For the text-containing cell, return its midpoint in (X, Y) coordinate format. 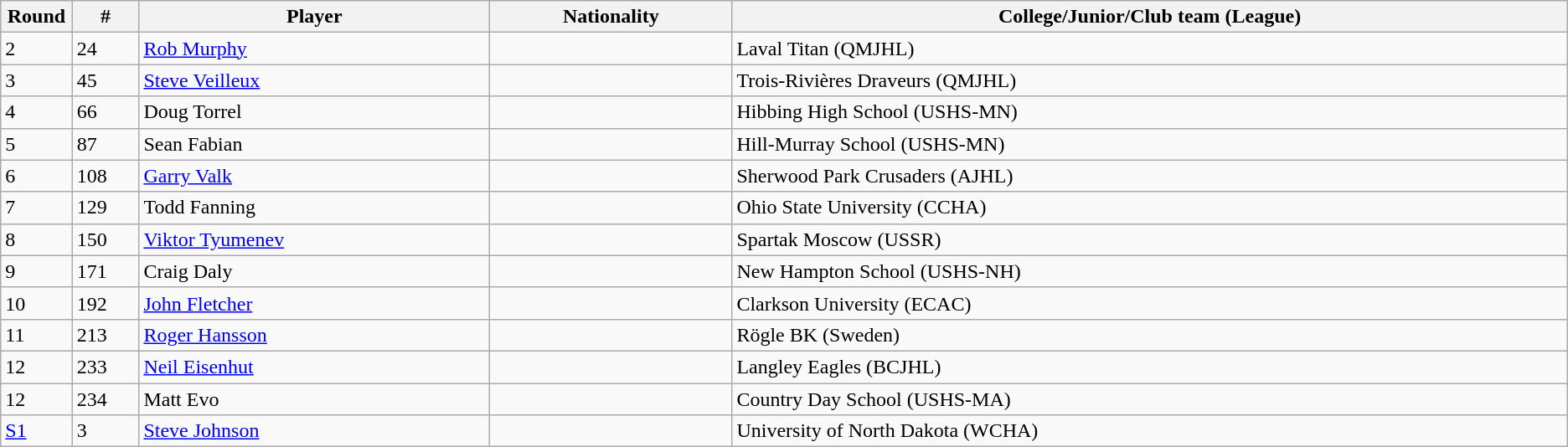
Hibbing High School (USHS-MN) (1149, 112)
Matt Evo (315, 399)
108 (106, 176)
Hill-Murray School (USHS-MN) (1149, 144)
9 (37, 271)
Rob Murphy (315, 49)
234 (106, 399)
6 (37, 176)
45 (106, 80)
Laval Titan (QMJHL) (1149, 49)
4 (37, 112)
Nationality (611, 17)
233 (106, 367)
Langley Eagles (BCJHL) (1149, 367)
Player (315, 17)
213 (106, 335)
Viktor Tyumenev (315, 239)
Spartak Moscow (USSR) (1149, 239)
10 (37, 303)
Round (37, 17)
87 (106, 144)
171 (106, 271)
College/Junior/Club team (League) (1149, 17)
192 (106, 303)
John Fletcher (315, 303)
Doug Torrel (315, 112)
Garry Valk (315, 176)
# (106, 17)
24 (106, 49)
Sean Fabian (315, 144)
New Hampton School (USHS-NH) (1149, 271)
11 (37, 335)
7 (37, 208)
2 (37, 49)
Clarkson University (ECAC) (1149, 303)
Ohio State University (CCHA) (1149, 208)
University of North Dakota (WCHA) (1149, 431)
Craig Daly (315, 271)
Todd Fanning (315, 208)
66 (106, 112)
Steve Veilleux (315, 80)
Steve Johnson (315, 431)
Sherwood Park Crusaders (AJHL) (1149, 176)
150 (106, 239)
8 (37, 239)
S1 (37, 431)
5 (37, 144)
Trois-Rivières Draveurs (QMJHL) (1149, 80)
Rögle BK (Sweden) (1149, 335)
Neil Eisenhut (315, 367)
Country Day School (USHS-MA) (1149, 399)
Roger Hansson (315, 335)
129 (106, 208)
